Locate the cell with the specified text and output its [X, Y] center coordinate. 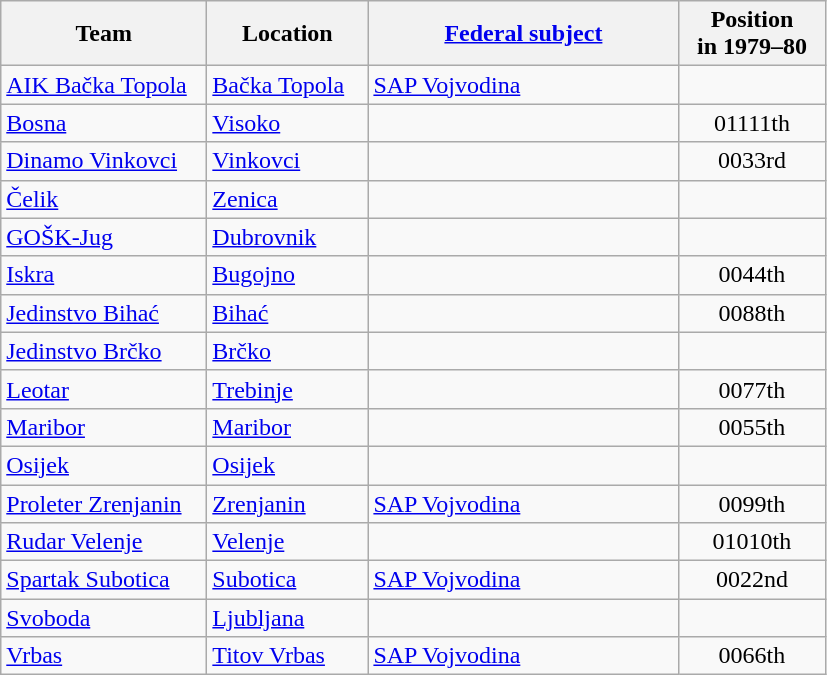
Location [288, 34]
0055th [752, 427]
Vrbas [104, 656]
Rudar Velenje [104, 542]
Dubrovnik [288, 237]
Ljubljana [288, 618]
Bačka Topola [288, 85]
Svoboda [104, 618]
Dinamo Vinkovci [104, 161]
GOŠK-Jug [104, 237]
Subotica [288, 580]
0066th [752, 656]
01111th [752, 123]
Jedinstvo Brčko [104, 351]
Bugojno [288, 275]
Bihać [288, 313]
0099th [752, 503]
AIK Bačka Topola [104, 85]
0033rd [752, 161]
Zrenjanin [288, 503]
Vinkovci [288, 161]
Zenica [288, 199]
Brčko [288, 351]
Velenje [288, 542]
Spartak Subotica [104, 580]
Čelik [104, 199]
01010th [752, 542]
Iskra [104, 275]
0088th [752, 313]
Titov Vrbas [288, 656]
0022nd [752, 580]
Federal subject [524, 34]
Team [104, 34]
0044th [752, 275]
Proleter Zrenjanin [104, 503]
Leotar [104, 389]
Bosna [104, 123]
Visoko [288, 123]
Trebinje [288, 389]
0077th [752, 389]
Positionin 1979–80 [752, 34]
Jedinstvo Bihać [104, 313]
